Search for the cell housing the specified text and yield its [X, Y] center coordinate. 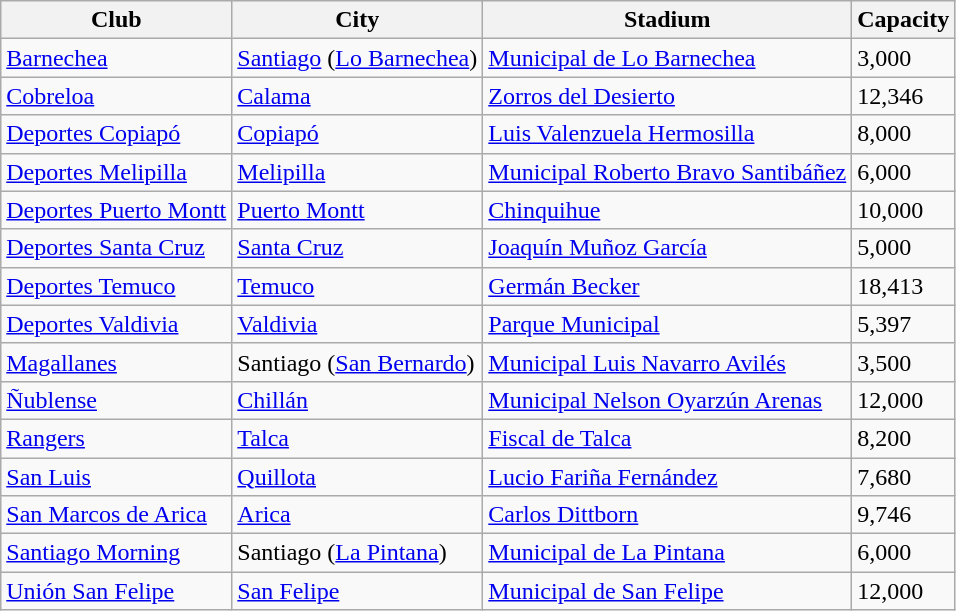
10,000 [904, 210]
San Marcos de Arica [116, 515]
Deportes Santa Cruz [116, 248]
3,000 [904, 58]
7,680 [904, 477]
3,500 [904, 362]
San Felipe [358, 591]
Arica [358, 515]
Unión San Felipe [116, 591]
Carlos Dittborn [668, 515]
8,200 [904, 438]
8,000 [904, 134]
Fiscal de Talca [668, 438]
Melipilla [358, 172]
Stadium [668, 20]
Barnechea [116, 58]
Rangers [116, 438]
Deportes Valdivia [116, 324]
Municipal de Lo Barnechea [668, 58]
Copiapó [358, 134]
Santiago (Lo Barnechea) [358, 58]
Magallanes [116, 362]
5,000 [904, 248]
Quillota [358, 477]
Santiago (La Pintana) [358, 553]
Municipal Luis Navarro Avilés [668, 362]
Capacity [904, 20]
Municipal de La Pintana [668, 553]
Santiago Morning [116, 553]
Germán Becker [668, 286]
Municipal de San Felipe [668, 591]
Santa Cruz [358, 248]
Temuco [358, 286]
Deportes Copiapó [116, 134]
12,346 [904, 96]
Talca [358, 438]
Valdivia [358, 324]
San Luis [116, 477]
Chillán [358, 400]
Chinquihue [668, 210]
Santiago (San Bernardo) [358, 362]
Calama [358, 96]
Joaquín Muñoz García [668, 248]
Ñublense [116, 400]
Municipal Nelson Oyarzún Arenas [668, 400]
5,397 [904, 324]
Club [116, 20]
City [358, 20]
Deportes Temuco [116, 286]
Parque Municipal [668, 324]
Lucio Fariña Fernández [668, 477]
Deportes Puerto Montt [116, 210]
Deportes Melipilla [116, 172]
Zorros del Desierto [668, 96]
9,746 [904, 515]
Luis Valenzuela Hermosilla [668, 134]
18,413 [904, 286]
Cobreloa [116, 96]
Puerto Montt [358, 210]
Municipal Roberto Bravo Santibáñez [668, 172]
